Scan for the cell matching the given text and deliver its (x, y) coordinate at center. 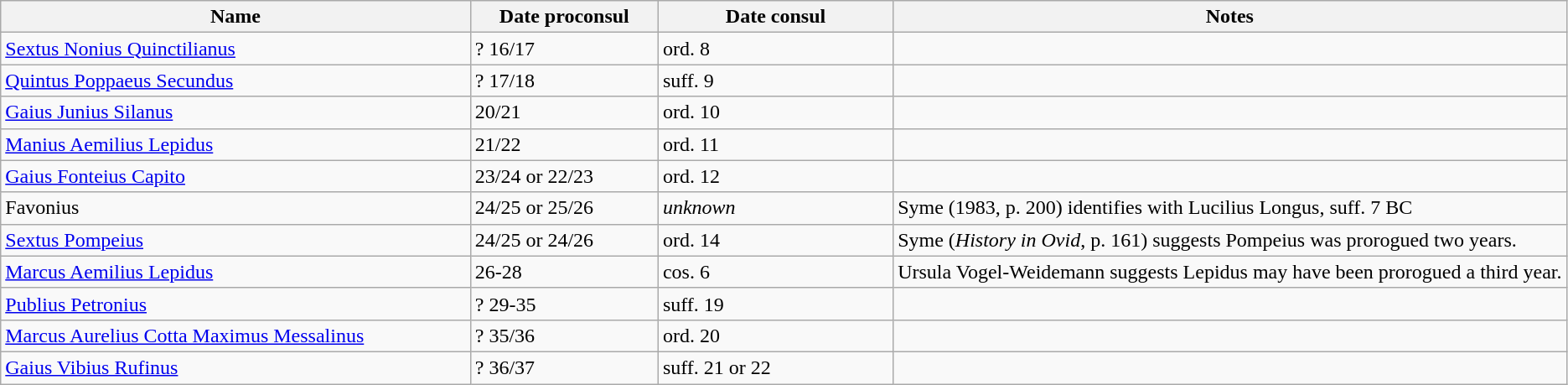
Gaius Junius Silanus (235, 112)
suff. 19 (775, 304)
24/25 or 25/26 (564, 208)
Publius Petronius (235, 304)
Gaius Vibius Rufinus (235, 367)
? 29-35 (564, 304)
24/25 or 24/26 (564, 240)
? 36/37 (564, 367)
26-28 (564, 272)
ord. 8 (775, 49)
Date consul (775, 17)
21/22 (564, 144)
? 16/17 (564, 49)
? 35/36 (564, 336)
ord. 12 (775, 176)
Marcus Aemilius Lepidus (235, 272)
suff. 21 or 22 (775, 367)
unknown (775, 208)
ord. 11 (775, 144)
Syme (History in Ovid, p. 161) suggests Pompeius was prorogued two years. (1230, 240)
ord. 20 (775, 336)
Quintus Poppaeus Secundus (235, 81)
Sextus Nonius Quinctilianus (235, 49)
? 17/18 (564, 81)
23/24 or 22/23 (564, 176)
ord. 10 (775, 112)
Date proconsul (564, 17)
Syme (1983, p. 200) identifies with Lucilius Longus, suff. 7 BC (1230, 208)
Notes (1230, 17)
Manius Aemilius Lepidus (235, 144)
Favonius (235, 208)
Sextus Pompeius (235, 240)
Gaius Fonteius Capito (235, 176)
Marcus Aurelius Cotta Maximus Messalinus (235, 336)
20/21 (564, 112)
cos. 6 (775, 272)
Ursula Vogel-Weidemann suggests Lepidus may have been prorogued a third year. (1230, 272)
Name (235, 17)
suff. 9 (775, 81)
ord. 14 (775, 240)
